Determine the (X, Y) coordinate at the center of the cell enclosing the given text.  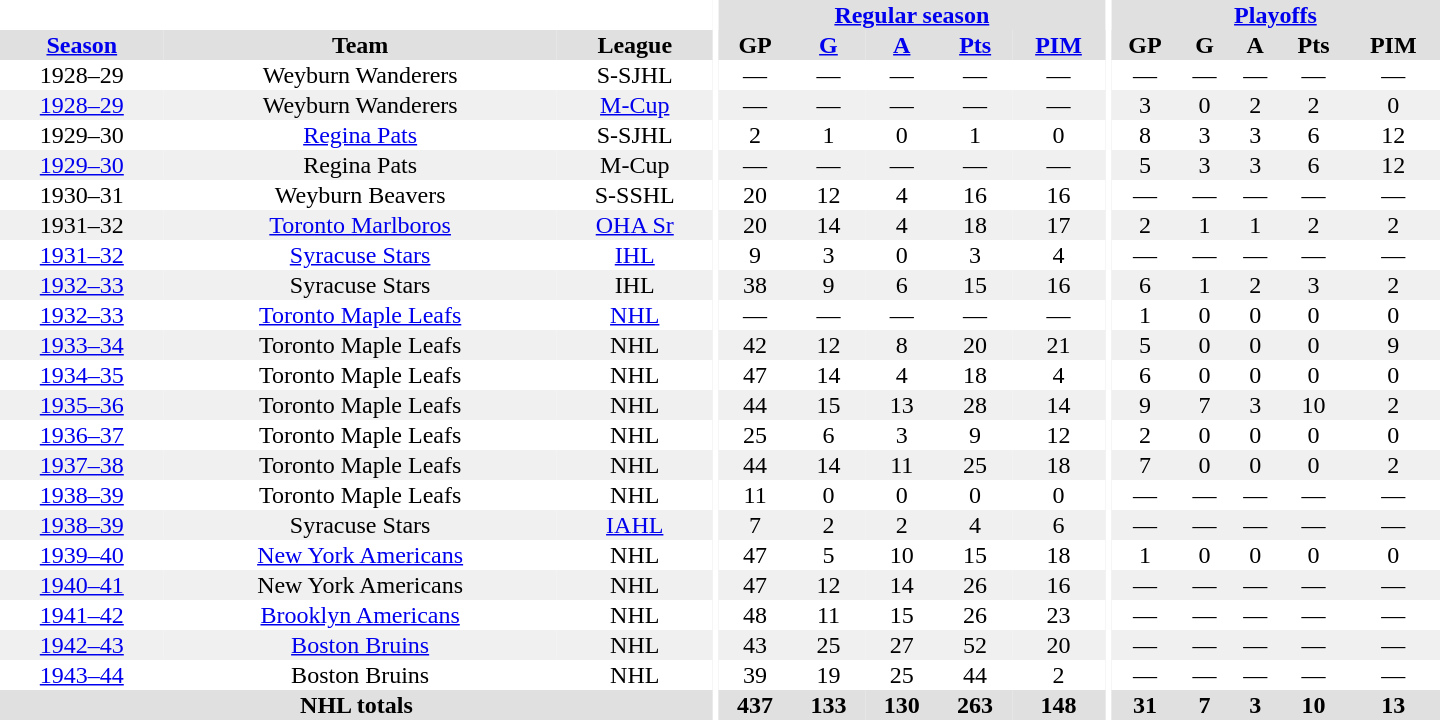
1936–37 (82, 435)
31 (1145, 705)
1941–42 (82, 615)
1934–35 (82, 375)
39 (754, 675)
1935–36 (82, 405)
League (635, 45)
52 (974, 645)
1942–43 (82, 645)
1939–40 (82, 555)
48 (754, 615)
19 (828, 675)
133 (828, 705)
Toronto Marlboros (360, 225)
1943–44 (82, 675)
263 (974, 705)
Brooklyn Americans (360, 615)
Team (360, 45)
42 (754, 345)
148 (1058, 705)
28 (974, 405)
Playoffs (1276, 15)
437 (754, 705)
38 (754, 285)
1937–38 (82, 465)
IAHL (635, 525)
1933–34 (82, 345)
27 (902, 645)
NHL totals (356, 705)
Regular season (912, 15)
Weyburn Beavers (360, 195)
1940–41 (82, 585)
43 (754, 645)
23 (1058, 615)
17 (1058, 225)
OHA Sr (635, 225)
21 (1058, 345)
1930–31 (82, 195)
130 (902, 705)
S-SSHL (635, 195)
Season (82, 45)
